From the cell containing the given text, extract its center point as [x, y] coordinate. 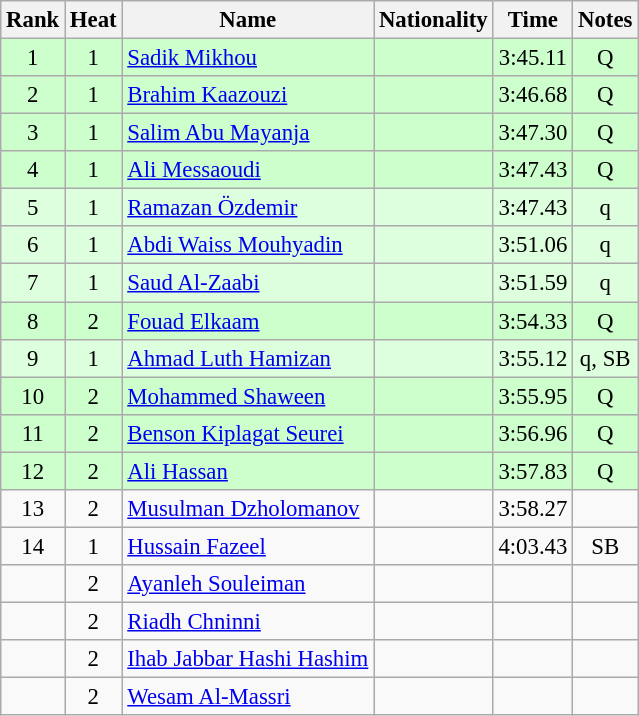
Ramazan Özdemir [248, 208]
8 [33, 321]
9 [33, 358]
3:51.06 [533, 245]
Abdi Waiss Mouhyadin [248, 245]
Name [248, 20]
3:54.33 [533, 321]
3:47.30 [533, 133]
14 [33, 546]
Benson Kiplagat Seurei [248, 433]
Hussain Fazeel [248, 546]
Mohammed Shaween [248, 396]
Riadh Chninni [248, 621]
5 [33, 208]
Heat [94, 20]
Musulman Dzholomanov [248, 509]
3 [33, 133]
Ali Messaoudi [248, 170]
13 [33, 509]
Ahmad Luth Hamizan [248, 358]
3:55.95 [533, 396]
Saud Al-Zaabi [248, 283]
3:57.83 [533, 471]
3:51.59 [533, 283]
SB [606, 546]
Wesam Al-Massri [248, 697]
10 [33, 396]
Rank [33, 20]
Sadik Mikhou [248, 58]
12 [33, 471]
3:46.68 [533, 95]
6 [33, 245]
4:03.43 [533, 546]
4 [33, 170]
Fouad Elkaam [248, 321]
3:55.12 [533, 358]
Brahim Kaazouzi [248, 95]
3:58.27 [533, 509]
Salim Abu Mayanja [248, 133]
7 [33, 283]
3:45.11 [533, 58]
Time [533, 20]
Notes [606, 20]
Ayanleh Souleiman [248, 584]
11 [33, 433]
q, SB [606, 358]
3:56.96 [533, 433]
Nationality [434, 20]
Ihab Jabbar Hashi Hashim [248, 659]
Ali Hassan [248, 471]
